For the text-containing cell, return its midpoint in [X, Y] coordinate format. 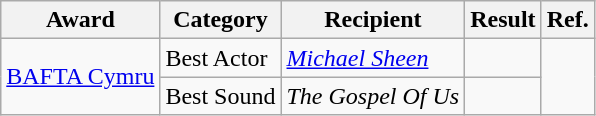
Best Actor [220, 58]
Award [80, 20]
Ref. [568, 20]
BAFTA Cymru [80, 77]
Result [503, 20]
Category [220, 20]
The Gospel Of Us [373, 96]
Michael Sheen [373, 58]
Best Sound [220, 96]
Recipient [373, 20]
